Return [x, y] of the center of cell containing provided text 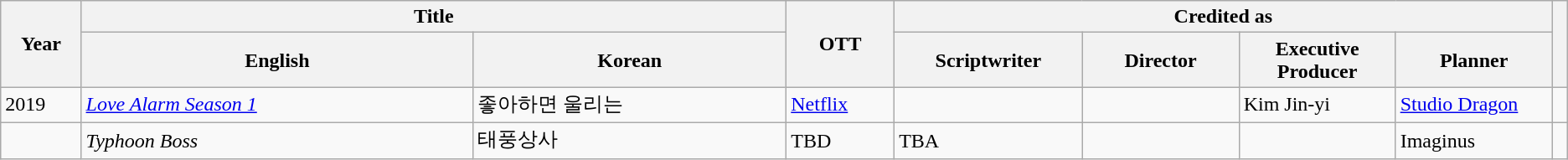
Studio Dragon [1474, 106]
Title [434, 17]
Kim Jin-yi [1317, 106]
Credited as [1224, 17]
Executive Producer [1317, 60]
OTT [841, 44]
Director [1161, 60]
TBA [988, 141]
태풍상사 [630, 141]
English [277, 60]
Year [41, 44]
Love Alarm Season 1 [277, 106]
좋아하면 울리는 [630, 106]
TBD [841, 141]
Netflix [841, 106]
Scriptwriter [988, 60]
2019 [41, 106]
Typhoon Boss [277, 141]
Imaginus [1474, 141]
Korean [630, 60]
Planner [1474, 60]
